For the text-containing cell, return its midpoint in (x, y) coordinate format. 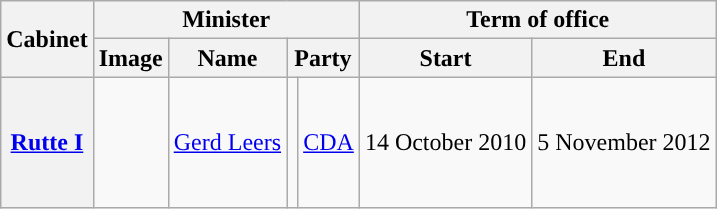
CDA (329, 142)
14 October 2010 (445, 142)
End (624, 58)
Party (324, 58)
Cabinet (47, 39)
Name (227, 58)
Term of office (538, 20)
Minister (226, 20)
Rutte I (47, 142)
Gerd Leers (227, 142)
Image (130, 58)
Start (445, 58)
5 November 2012 (624, 142)
